Determine the [x, y] coordinate at the center of the cell enclosing the given text.  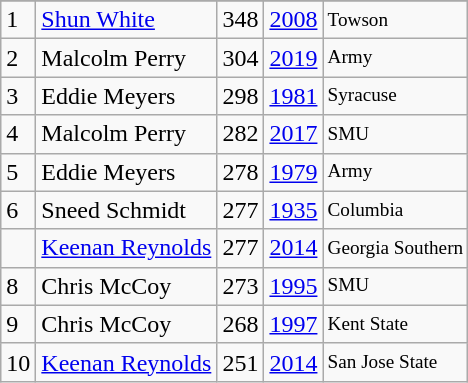
1981 [294, 96]
Georgia Southern [396, 248]
9 [18, 324]
251 [240, 362]
3 [18, 96]
1 [18, 20]
Columbia [396, 210]
10 [18, 362]
278 [240, 172]
2019 [294, 58]
8 [18, 286]
273 [240, 286]
Syracuse [396, 96]
268 [240, 324]
1979 [294, 172]
282 [240, 134]
4 [18, 134]
2 [18, 58]
304 [240, 58]
Sneed Schmidt [126, 210]
298 [240, 96]
5 [18, 172]
1995 [294, 286]
San Jose State [396, 362]
1935 [294, 210]
6 [18, 210]
Kent State [396, 324]
2008 [294, 20]
2017 [294, 134]
348 [240, 20]
Shun White [126, 20]
Towson [396, 20]
1997 [294, 324]
